Return (x, y) of the center of cell containing provided text 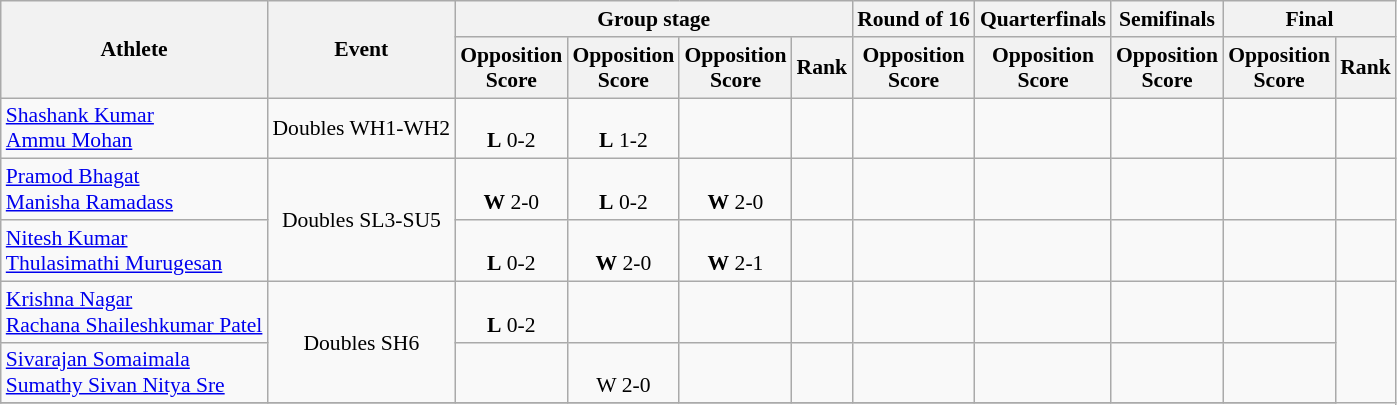
Doubles WH1-WH2 (361, 128)
L 1-2 (623, 128)
Final (1310, 19)
Pramod BhagatManisha Ramadass (134, 190)
Sivarajan SomaimalaSumathy Sivan Nitya Sre (134, 372)
Quarterfinals (1043, 19)
Round of 16 (914, 19)
Doubles SH6 (361, 342)
Group stage (654, 19)
Nitesh KumarThulasimathi Murugesan (134, 250)
Krishna NagarRachana Shaileshkumar Patel (134, 312)
Event (361, 50)
Doubles SL3-SU5 (361, 220)
Shashank KumarAmmu Mohan (134, 128)
Athlete (134, 50)
W 2-1 (735, 250)
Semifinals (1167, 19)
